Find where the given text appears and provide that cell's center as (x, y) coordinate. 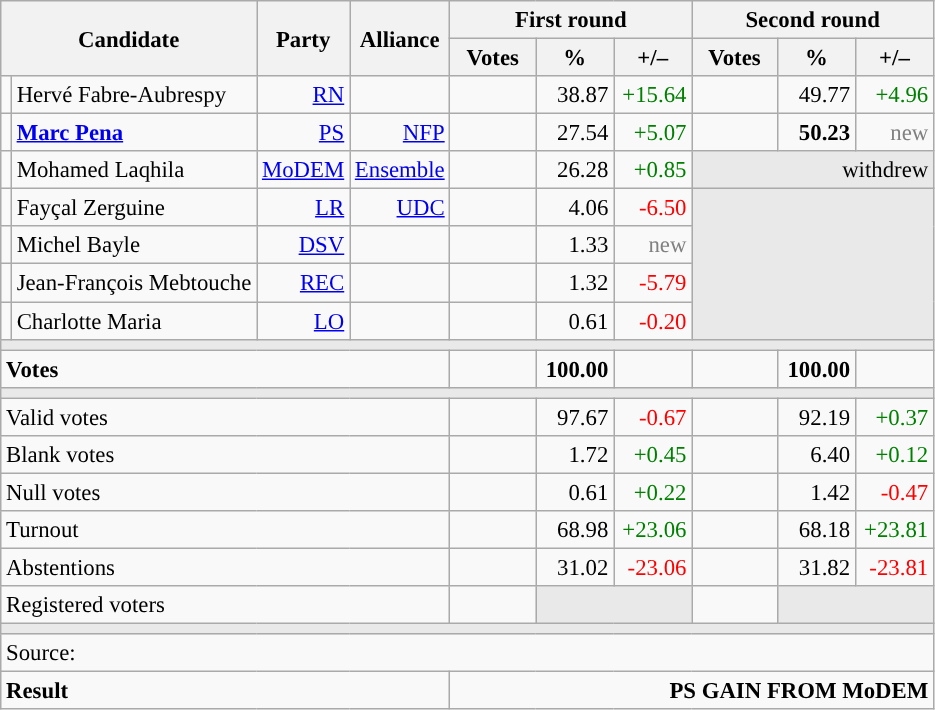
+0.22 (653, 492)
NFP (400, 133)
6.40 (816, 455)
Valid votes (226, 417)
1.42 (816, 492)
1.33 (575, 245)
38.87 (575, 95)
UDC (400, 208)
+5.07 (653, 133)
Charlotte Maria (134, 321)
Jean-François Mebtouche (134, 283)
Registered voters (226, 605)
97.67 (575, 417)
1.32 (575, 283)
Ensemble (400, 170)
Marc Pena (134, 133)
Second round (813, 20)
Candidate (129, 38)
-5.79 (653, 283)
First round (571, 20)
Michel Bayle (134, 245)
1.72 (575, 455)
+0.12 (894, 455)
68.98 (575, 530)
31.02 (575, 567)
68.18 (816, 530)
+0.45 (653, 455)
Source: (468, 653)
-0.47 (894, 492)
DSV (304, 245)
Alliance (400, 38)
26.28 (575, 170)
49.77 (816, 95)
PS (304, 133)
+15.64 (653, 95)
Result (226, 691)
50.23 (816, 133)
REC (304, 283)
Turnout (226, 530)
+0.37 (894, 417)
PS GAIN FROM MoDEM (692, 691)
+23.06 (653, 530)
31.82 (816, 567)
+23.81 (894, 530)
Abstentions (226, 567)
-23.81 (894, 567)
LR (304, 208)
-23.06 (653, 567)
Fayçal Zerguine (134, 208)
RN (304, 95)
+4.96 (894, 95)
+0.85 (653, 170)
4.06 (575, 208)
Party (304, 38)
-6.50 (653, 208)
Mohamed Laqhila (134, 170)
withdrew (813, 170)
LO (304, 321)
Blank votes (226, 455)
Null votes (226, 492)
-0.67 (653, 417)
-0.20 (653, 321)
92.19 (816, 417)
27.54 (575, 133)
MoDEM (304, 170)
Hervé Fabre-Aubrespy (134, 95)
